Provide the [x, y] coordinate of the cell's center where the given text is located.  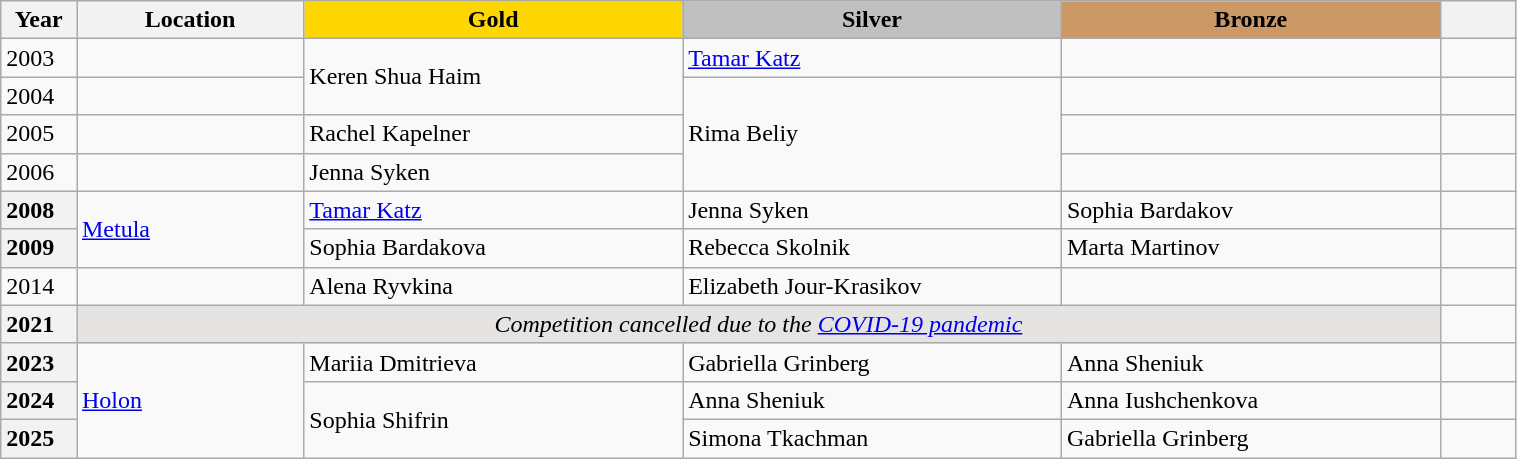
Elizabeth Jour-Krasikov [872, 286]
Silver [872, 20]
2025 [39, 438]
Anna Iushchenkova [1250, 400]
2009 [39, 248]
2014 [39, 286]
Gold [494, 20]
Sophia Shifrin [494, 419]
Rachel Kapelner [494, 134]
2006 [39, 172]
Holon [190, 400]
2024 [39, 400]
Metula [190, 229]
2005 [39, 134]
Rebecca Skolnik [872, 248]
Sophia Bardakova [494, 248]
Simona Tkachman [872, 438]
Bronze [1250, 20]
Keren Shua Haim [494, 77]
2004 [39, 96]
2008 [39, 210]
2003 [39, 58]
Mariia Dmitrieva [494, 362]
Location [190, 20]
Sophia Bardakov [1250, 210]
Rima Beliy [872, 134]
2021 [39, 324]
Competition cancelled due to the COVID-19 pandemic [758, 324]
Year [39, 20]
Marta Martinov [1250, 248]
Alena Ryvkina [494, 286]
2023 [39, 362]
